Output the [X, Y] coordinate of the center of the cell containing the given text.  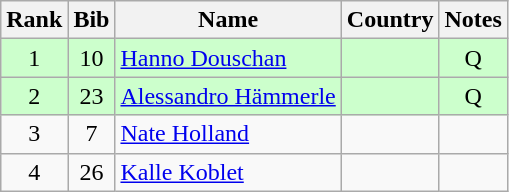
Rank [34, 20]
26 [92, 172]
Name [228, 20]
Notes [473, 20]
Hanno Douschan [228, 58]
Nate Holland [228, 134]
10 [92, 58]
7 [92, 134]
1 [34, 58]
Alessandro Hämmerle [228, 96]
23 [92, 96]
Bib [92, 20]
Kalle Koblet [228, 172]
4 [34, 172]
Country [390, 20]
3 [34, 134]
2 [34, 96]
